Provide the (x, y) coordinate of the cell's center where the given text is located.  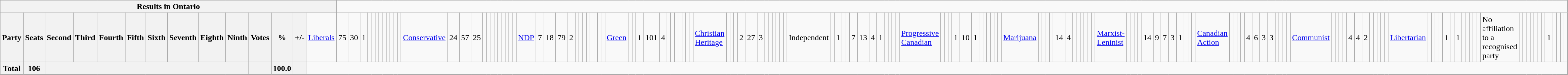
Independent (809, 37)
25 (477, 37)
Progressive Canadian (920, 37)
57 (465, 37)
6 (1256, 37)
30 (354, 37)
Votes (260, 37)
10 (966, 37)
100.0 (282, 68)
Party (12, 37)
NDP (526, 37)
13 (863, 37)
+/- (300, 37)
Second (59, 37)
Ninth (237, 37)
Results in Ontario (168, 7)
101 (651, 37)
Eighth (212, 37)
Marijuana (1020, 37)
Communist (1311, 37)
Green (617, 37)
Conservative (424, 37)
Christian Heritage (710, 37)
Third (85, 37)
% (282, 37)
Sixth (157, 37)
Liberals (322, 37)
Fourth (111, 37)
27 (751, 37)
106 (34, 68)
18 (550, 37)
Seventh (183, 37)
No affiliation to a recognised party (1500, 37)
9 (1157, 37)
Total (12, 68)
24 (454, 37)
Canadian Action (1213, 37)
79 (562, 37)
Seats (34, 37)
Fifth (135, 37)
Marxist-Leninist (1111, 37)
75 (342, 37)
Libertarian (1408, 37)
